Output the [x, y] coordinate of the center of the cell containing the given text.  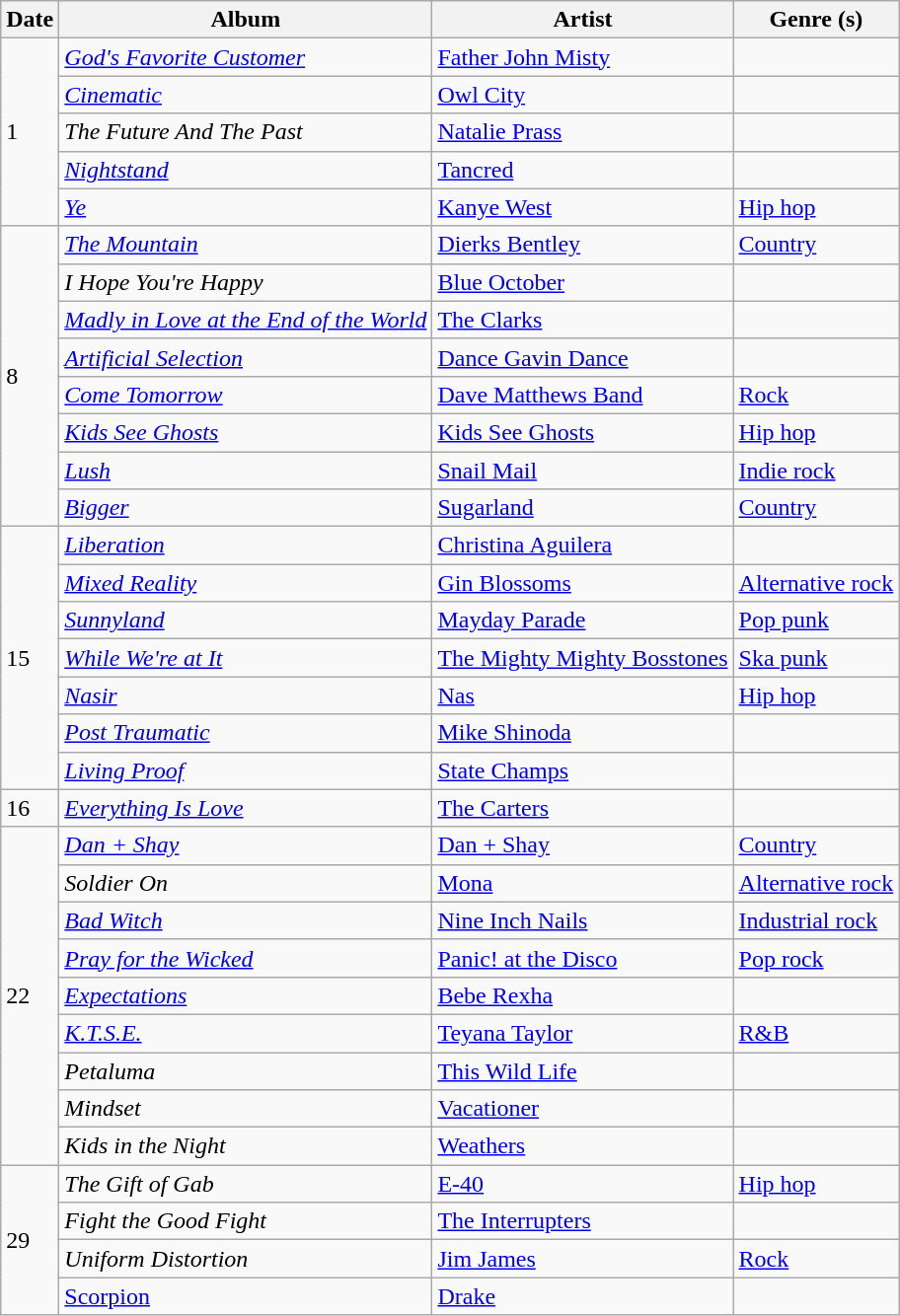
This Wild Life [582, 1070]
Industrial rock [816, 920]
Dance Gavin Dance [582, 357]
Fight the Good Fight [246, 1221]
Drake [582, 1296]
God's Favorite Customer [246, 57]
22 [30, 996]
Pop punk [816, 621]
Owl City [582, 95]
Weathers [582, 1146]
Christina Aguilera [582, 546]
State Champs [582, 770]
Artist [582, 20]
Album [246, 20]
Bad Witch [246, 920]
Kanye West [582, 207]
Kids in the Night [246, 1146]
Mona [582, 883]
K.T.S.E. [246, 1033]
Mayday Parade [582, 621]
Snail Mail [582, 471]
Nine Inch Nails [582, 920]
Gin Blossoms [582, 583]
Father John Misty [582, 57]
The Clarks [582, 320]
Lush [246, 471]
Uniform Distortion [246, 1259]
1 [30, 132]
Come Tomorrow [246, 395]
Nightstand [246, 170]
15 [30, 658]
Living Proof [246, 770]
Ye [246, 207]
Dave Matthews Band [582, 395]
Cinematic [246, 95]
Genre (s) [816, 20]
Artificial Selection [246, 357]
Date [30, 20]
The Gift of Gab [246, 1184]
Post Traumatic [246, 733]
Bigger [246, 508]
Scorpion [246, 1296]
Expectations [246, 995]
Mixed Reality [246, 583]
Teyana Taylor [582, 1033]
Mindset [246, 1109]
The Interrupters [582, 1221]
While We're at It [246, 658]
Tancred [582, 170]
Panic! at the Disco [582, 958]
Everything Is Love [246, 808]
Madly in Love at the End of the World [246, 320]
Liberation [246, 546]
The Future And The Past [246, 132]
Jim James [582, 1259]
E-40 [582, 1184]
29 [30, 1240]
Nasir [246, 695]
Natalie Prass [582, 132]
I Hope You're Happy [246, 282]
Sunnyland [246, 621]
Indie rock [816, 471]
The Mighty Mighty Bosstones [582, 658]
Ska punk [816, 658]
Pop rock [816, 958]
Vacationer [582, 1109]
Blue October [582, 282]
Petaluma [246, 1070]
16 [30, 808]
Sugarland [582, 508]
Bebe Rexha [582, 995]
Nas [582, 695]
Soldier On [246, 883]
The Carters [582, 808]
R&B [816, 1033]
8 [30, 376]
Dierks Bentley [582, 245]
Pray for the Wicked [246, 958]
The Mountain [246, 245]
Mike Shinoda [582, 733]
